Search for the cell housing the specified text and yield its (X, Y) center coordinate. 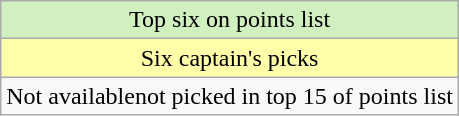
Not availablenot picked in top 15 of points list (230, 96)
Top six on points list (230, 20)
Six captain's picks (230, 58)
